Output the [x, y] coordinate of the center of the cell containing the given text.  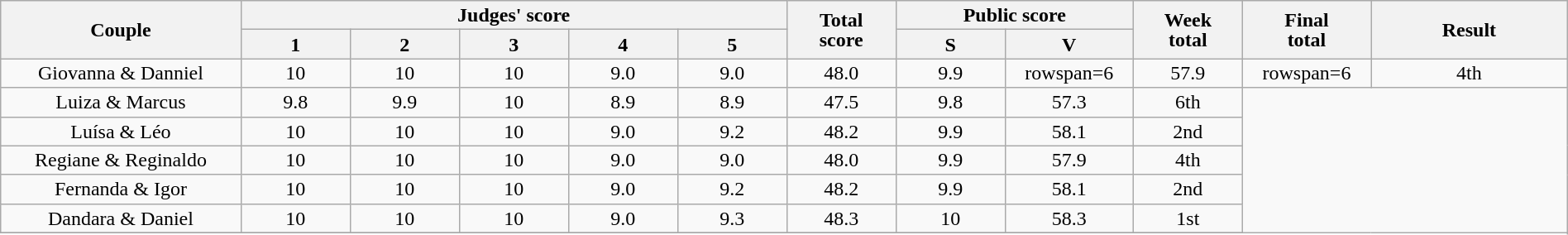
4 [623, 45]
9.3 [732, 218]
6th [1188, 103]
2 [404, 45]
47.5 [841, 103]
Couple [121, 30]
Luísa & Léo [121, 131]
Luiza & Marcus [121, 103]
Totalscore [841, 30]
57.3 [1068, 103]
Fernanda & Igor [121, 189]
Weektotal [1188, 30]
58.3 [1068, 218]
S [950, 45]
48.3 [841, 218]
Public score [1014, 15]
Regiane & Reginaldo [121, 161]
Finaltotal [1307, 30]
Judges' score [514, 15]
V [1068, 45]
1 [295, 45]
1st [1188, 218]
Result [1470, 30]
Giovanna & Danniel [121, 73]
5 [732, 45]
Dandara & Daniel [121, 218]
3 [514, 45]
